Extract the (x, y) coordinate from the center of the cell holding the provided text.  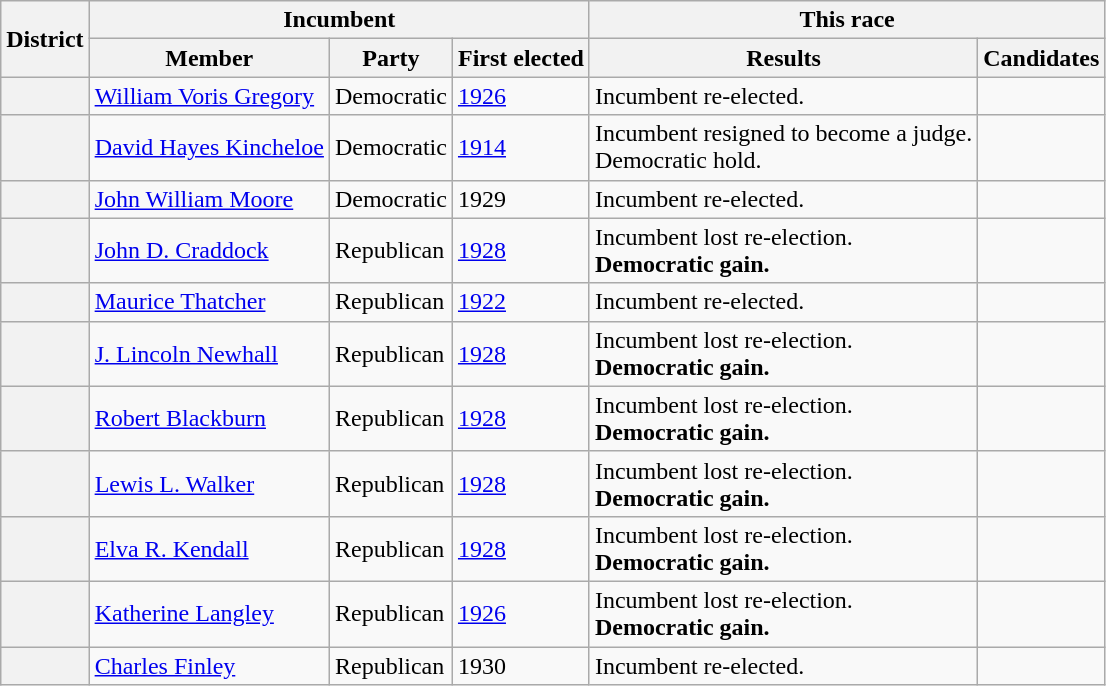
Elva R. Kendall (209, 548)
Maurice Thatcher (209, 302)
David Hayes Kincheloe (209, 148)
District (45, 39)
Lewis L. Walker (209, 484)
William Voris Gregory (209, 96)
Member (209, 58)
Robert Blackburn (209, 418)
Incumbent (339, 20)
Katherine Langley (209, 614)
Incumbent resigned to become a judge.Democratic hold. (783, 148)
1929 (520, 199)
Party (390, 58)
Candidates (1042, 58)
J. Lincoln Newhall (209, 354)
This race (846, 20)
Charles Finley (209, 665)
John William Moore (209, 199)
John D. Craddock (209, 250)
1930 (520, 665)
Results (783, 58)
1914 (520, 148)
1922 (520, 302)
First elected (520, 58)
